Pinpoint the cell where the given text exists, returning its (X, Y) midpoint coordinate. 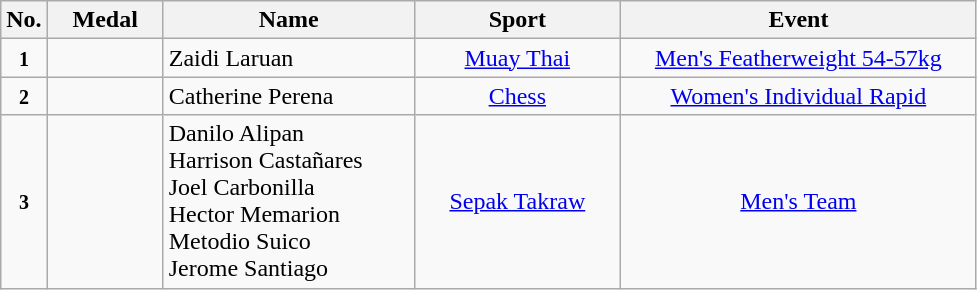
Zaidi Laruan (288, 58)
Sport (517, 20)
Medal (105, 20)
Women's Individual Rapid (798, 96)
1 (24, 58)
No. (24, 20)
Men's Featherweight 54-57kg (798, 58)
Name (288, 20)
Muay Thai (517, 58)
Chess (517, 96)
Event (798, 20)
2 (24, 96)
Catherine Perena (288, 96)
Men's Team (798, 202)
Sepak Takraw (517, 202)
Danilo AlipanHarrison CastañaresJoel CarbonillaHector MemarionMetodio SuicoJerome Santiago (288, 202)
3 (24, 202)
